Return the (X, Y) coordinate for the center point of the cell that contains the specified text.  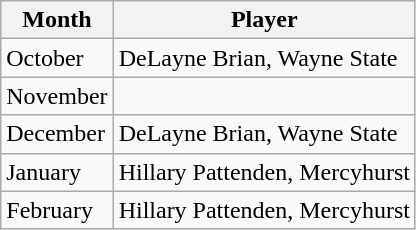
Month (57, 20)
December (57, 134)
October (57, 58)
January (57, 172)
February (57, 210)
November (57, 96)
Player (264, 20)
